Extract the (X, Y) coordinate from the center of the cell holding the provided text.  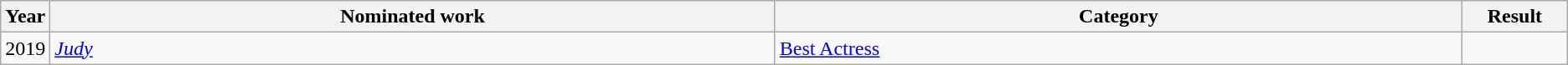
Judy (412, 48)
Category (1118, 17)
Nominated work (412, 17)
2019 (25, 48)
Year (25, 17)
Best Actress (1118, 48)
Result (1515, 17)
